Locate the cell with the specified text and output its (x, y) center coordinate. 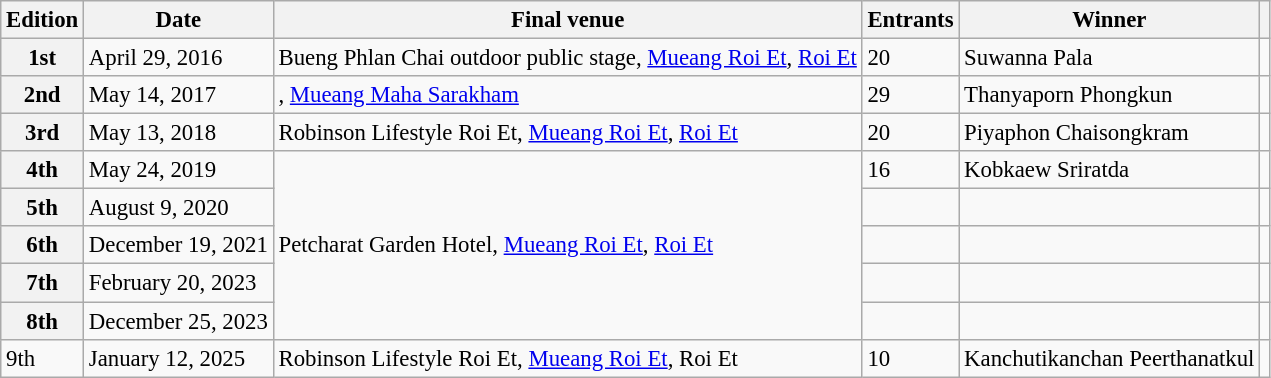
29 (910, 95)
May 13, 2018 (179, 133)
April 29, 2016 (179, 58)
2nd (42, 95)
3rd (42, 133)
1st (42, 58)
December 19, 2021 (179, 245)
Piyaphon Chaisongkram (1110, 133)
4th (42, 170)
Bueng Phlan Chai outdoor public stage, Mueang Roi Et, Roi Et (568, 58)
8th (42, 321)
Thanyaporn Phongkun (1110, 95)
Date (179, 20)
Winner (1110, 20)
Suwanna Pala (1110, 58)
Edition (42, 20)
6th (42, 245)
May 24, 2019 (179, 170)
, Mueang Maha Sarakham (568, 95)
December 25, 2023 (179, 321)
January 12, 2025 (179, 358)
10 (910, 358)
Petcharat Garden Hotel, Mueang Roi Et, Roi Et (568, 245)
August 9, 2020 (179, 208)
9th (42, 358)
Kanchutikanchan Peerthanatkul (1110, 358)
May 14, 2017 (179, 95)
Entrants (910, 20)
Final venue (568, 20)
February 20, 2023 (179, 283)
5th (42, 208)
16 (910, 170)
Kobkaew Sriratda (1110, 170)
7th (42, 283)
